Extract the (X, Y) coordinate from the center of the cell holding the provided text.  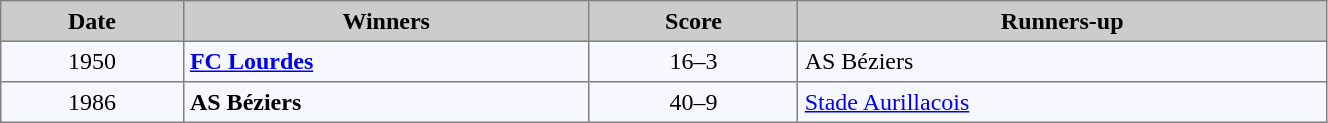
1950 (92, 61)
1986 (92, 102)
Stade Aurillacois (1062, 102)
Score (694, 21)
16–3 (694, 61)
FC Lourdes (386, 61)
40–9 (694, 102)
Runners-up (1062, 21)
Winners (386, 21)
Date (92, 21)
